Extract the [x, y] coordinate from the center of the cell holding the provided text.  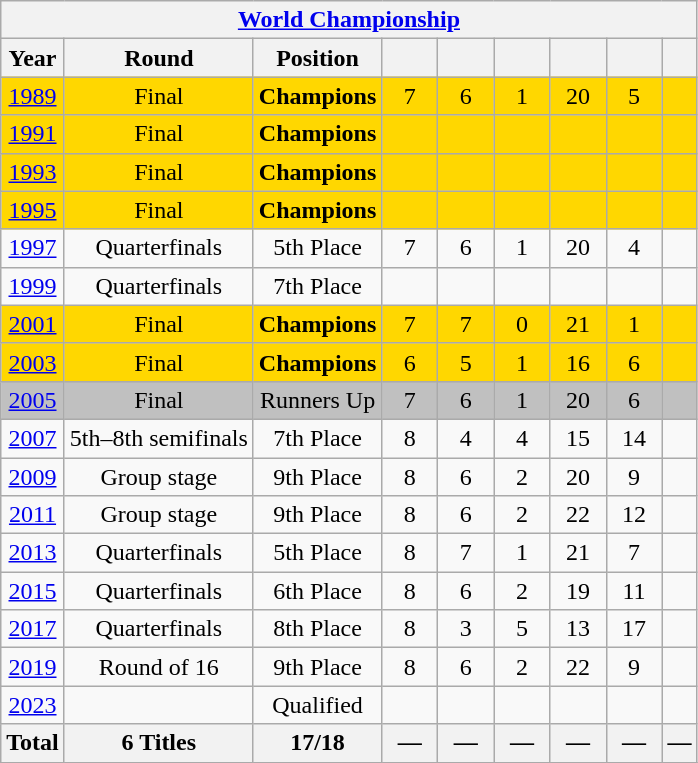
2017 [33, 629]
3 [466, 629]
2003 [33, 362]
1997 [33, 248]
16 [578, 362]
1991 [33, 134]
2019 [33, 667]
0 [522, 324]
Position [317, 58]
Runners Up [317, 400]
Qualified [317, 705]
1993 [33, 172]
12 [634, 515]
2005 [33, 400]
1999 [33, 286]
2013 [33, 553]
World Championship [349, 20]
8th Place [317, 629]
14 [634, 438]
Total [33, 743]
17 [634, 629]
1989 [33, 96]
Round [158, 58]
Year [33, 58]
17/18 [317, 743]
Round of 16 [158, 667]
11 [634, 591]
15 [578, 438]
1995 [33, 210]
19 [578, 591]
2023 [33, 705]
2011 [33, 515]
2009 [33, 477]
5th–8th semifinals [158, 438]
2001 [33, 324]
13 [578, 629]
6th Place [317, 591]
2007 [33, 438]
2015 [33, 591]
6 Titles [158, 743]
